Find where the given text appears and provide that cell's center as (x, y) coordinate. 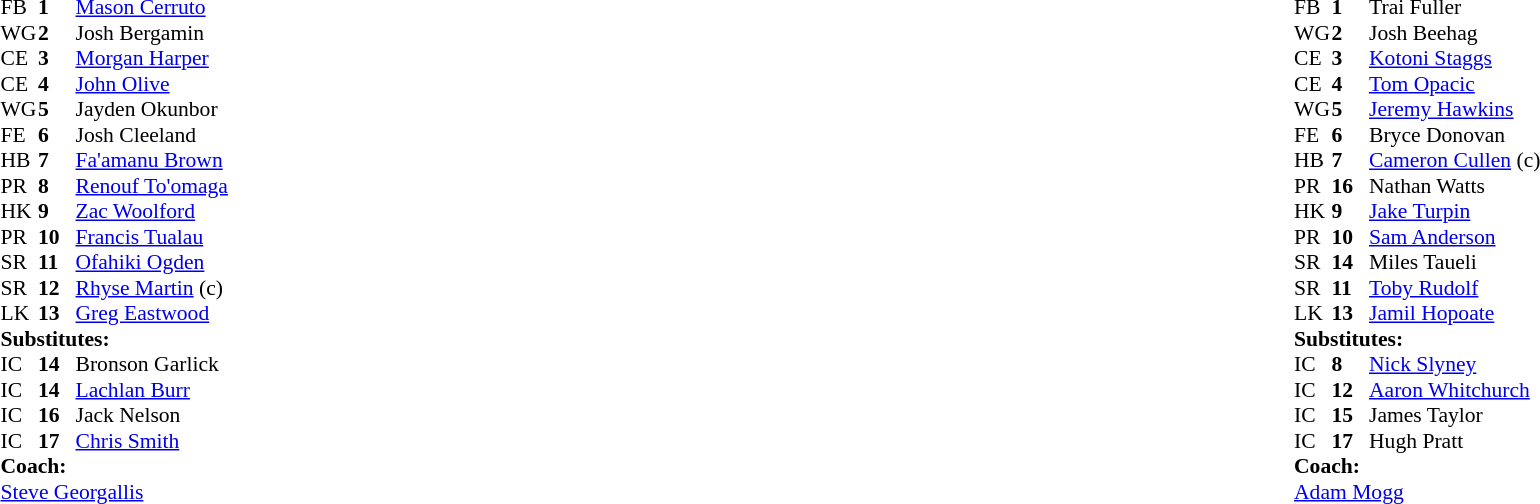
Bryce Donovan (1454, 135)
Zac Woolford (152, 211)
Jack Nelson (152, 415)
Chris Smith (152, 441)
Miles Taueli (1454, 263)
Hugh Pratt (1454, 441)
Greg Eastwood (152, 313)
Josh Cleeland (152, 135)
Renouf To'omaga (152, 186)
Bronson Garlick (152, 365)
James Taylor (1454, 415)
Jake Turpin (1454, 211)
Cameron Cullen (c) (1454, 161)
John Olive (152, 84)
Aaron Whitchurch (1454, 390)
Josh Bergamin (152, 33)
Lachlan Burr (152, 390)
Jayden Okunbor (152, 109)
15 (1351, 415)
Jeremy Hawkins (1454, 109)
Toby Rudolf (1454, 288)
Nathan Watts (1454, 186)
Ofahiki Ogden (152, 263)
Rhyse Martin (c) (152, 288)
Kotoni Staggs (1454, 59)
Francis Tualau (152, 237)
Sam Anderson (1454, 237)
Fa'amanu Brown (152, 161)
Morgan Harper (152, 59)
Jamil Hopoate (1454, 313)
Nick Slyney (1454, 365)
Josh Beehag (1454, 33)
Tom Opacic (1454, 84)
